Return the (x, y) coordinate for the center point of the cell that contains the specified text.  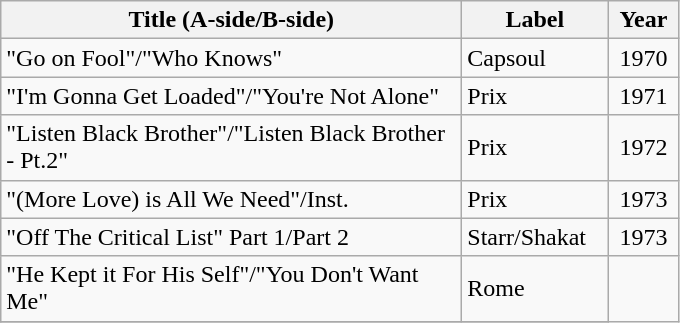
Label (535, 20)
"I'm Gonna Get Loaded"/"You're Not Alone" (232, 96)
1972 (644, 148)
Starr/Shakat (535, 237)
1970 (644, 58)
Capsoul (535, 58)
Title (A-side/B-side) (232, 20)
"(More Love) is All We Need"/Inst. (232, 199)
"He Kept it For His Self"/"You Don't Want Me" (232, 288)
"Go on Fool"/"Who Knows" (232, 58)
Rome (535, 288)
1971 (644, 96)
"Listen Black Brother"/"Listen Black Brother - Pt.2" (232, 148)
Year (644, 20)
"Off The Critical List" Part 1/Part 2 (232, 237)
